Search for the cell housing the specified text and yield its [X, Y] center coordinate. 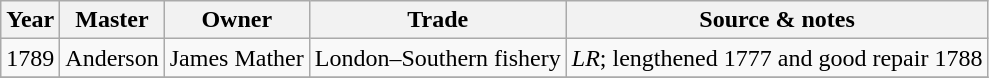
London–Southern fishery [438, 58]
LR; lengthened 1777 and good repair 1788 [777, 58]
Year [30, 20]
1789 [30, 58]
Master [112, 20]
Anderson [112, 58]
Owner [236, 20]
Trade [438, 20]
Source & notes [777, 20]
James Mather [236, 58]
